Return the (x, y) coordinate for the center point of the cell that contains the specified text.  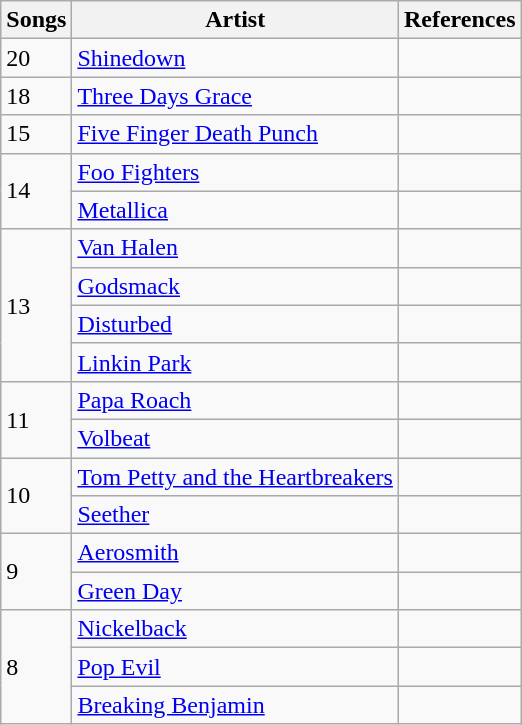
Breaking Benjamin (236, 705)
Godsmack (236, 286)
Pop Evil (236, 667)
Seether (236, 515)
References (460, 20)
9 (36, 572)
Aerosmith (236, 553)
Nickelback (236, 629)
15 (36, 134)
20 (36, 58)
Shinedown (236, 58)
Tom Petty and the Heartbreakers (236, 477)
13 (36, 305)
11 (36, 419)
Linkin Park (236, 362)
Papa Roach (236, 400)
Artist (236, 20)
Van Halen (236, 248)
Three Days Grace (236, 96)
8 (36, 667)
Five Finger Death Punch (236, 134)
Volbeat (236, 438)
Songs (36, 20)
Disturbed (236, 324)
14 (36, 191)
18 (36, 96)
10 (36, 496)
Foo Fighters (236, 172)
Green Day (236, 591)
Metallica (236, 210)
